Search for the cell housing the specified text and yield its (X, Y) center coordinate. 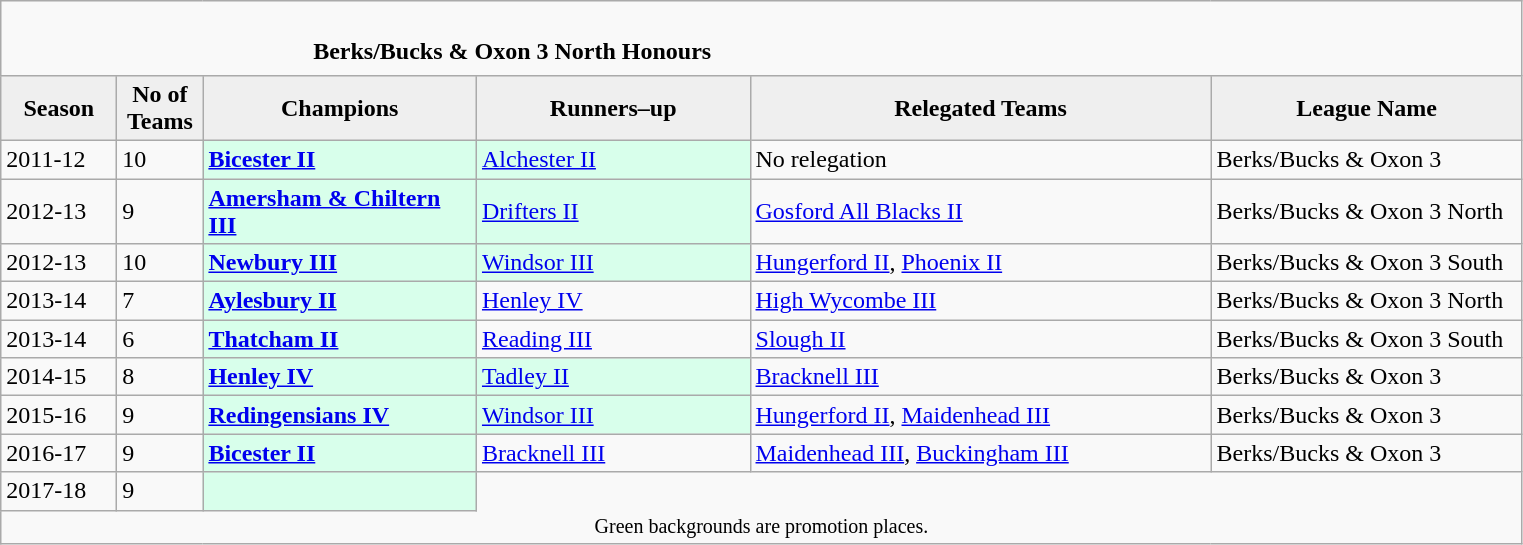
No relegation (980, 159)
No of Teams (160, 108)
High Wycombe III (980, 301)
8 (160, 377)
Tadley II (613, 377)
Green backgrounds are promotion places. (762, 526)
Season (59, 108)
Drifters II (613, 210)
Hungerford II, Phoenix II (980, 263)
2017-18 (59, 491)
League Name (1366, 108)
Reading III (613, 339)
Newbury III (340, 263)
Alchester II (613, 159)
Amersham & Chiltern III (340, 210)
Hungerford II, Maidenhead III (980, 415)
Gosford All Blacks II (980, 210)
Runners–up (613, 108)
Thatcham II (340, 339)
6 (160, 339)
Slough II (980, 339)
Redingensians IV (340, 415)
Maidenhead III, Buckingham III (980, 453)
Champions (340, 108)
7 (160, 301)
Aylesbury II (340, 301)
2015-16 (59, 415)
2016-17 (59, 453)
Relegated Teams (980, 108)
2011-12 (59, 159)
2014-15 (59, 377)
